Extract the (X, Y) coordinate from the center of the cell holding the provided text.  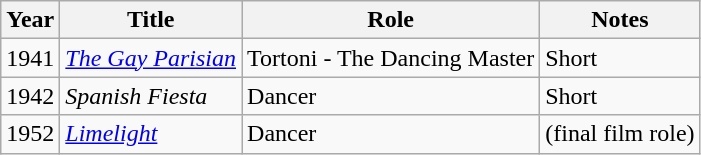
1952 (30, 134)
The Gay Parisian (151, 58)
Role (391, 20)
Tortoni - The Dancing Master (391, 58)
Spanish Fiesta (151, 96)
(final film role) (620, 134)
1942 (30, 96)
Title (151, 20)
Year (30, 20)
Limelight (151, 134)
Notes (620, 20)
1941 (30, 58)
